Pinpoint the cell where the given text exists, returning its [X, Y] midpoint coordinate. 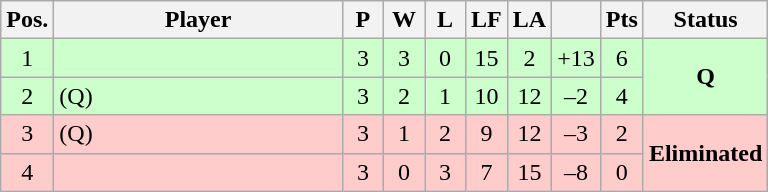
Eliminated [705, 153]
P [362, 20]
LA [529, 20]
LF [487, 20]
6 [622, 58]
Status [705, 20]
10 [487, 96]
W [404, 20]
9 [487, 134]
7 [487, 172]
Pts [622, 20]
Player [198, 20]
Q [705, 77]
–3 [576, 134]
+13 [576, 58]
Pos. [28, 20]
L [444, 20]
–2 [576, 96]
–8 [576, 172]
